Scan for the cell matching the given text and deliver its [X, Y] coordinate at center. 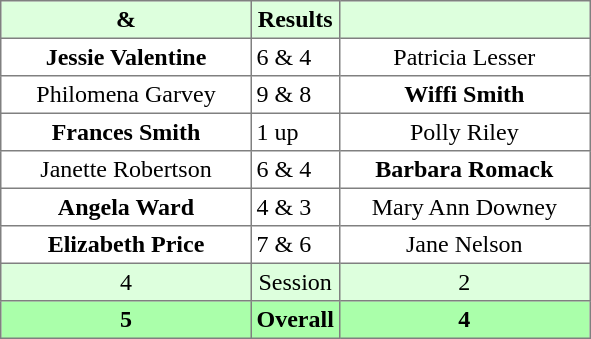
& [126, 20]
5 [126, 320]
Jane Nelson [464, 245]
Session [295, 282]
Elizabeth Price [126, 245]
Mary Ann Downey [464, 207]
Results [295, 20]
9 & 8 [295, 95]
Barbara Romack [464, 170]
Janette Robertson [126, 170]
Polly Riley [464, 132]
7 & 6 [295, 245]
2 [464, 282]
4 & 3 [295, 207]
Jessie Valentine [126, 57]
1 up [295, 132]
Frances Smith [126, 132]
Wiffi Smith [464, 95]
Philomena Garvey [126, 95]
Overall [295, 320]
Angela Ward [126, 207]
Patricia Lesser [464, 57]
